Provide the [x, y] coordinate of the cell's center where the given text is located.  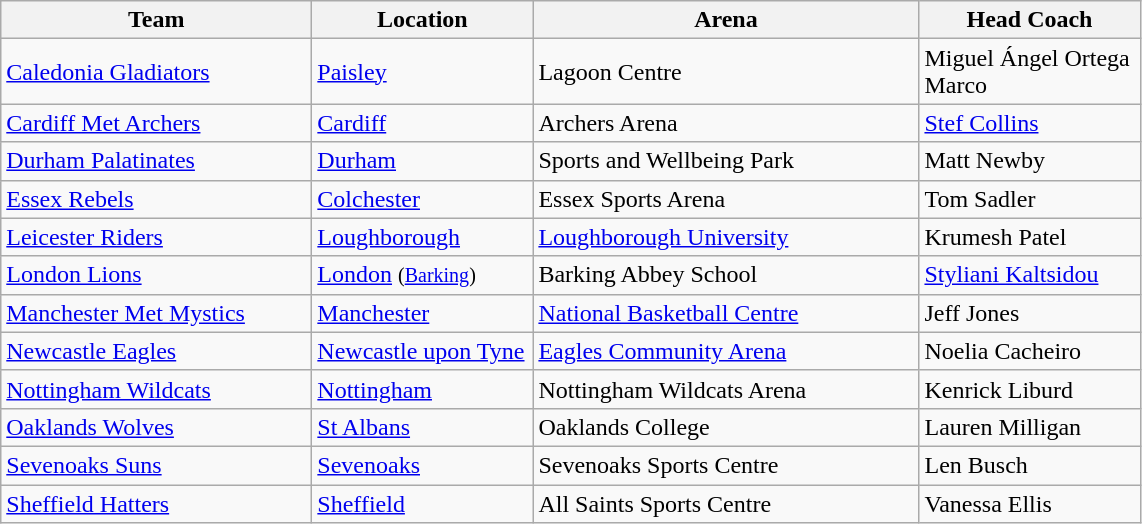
London (Barking) [422, 275]
Newcastle Eagles [156, 351]
Paisley [422, 72]
Sevenoaks Suns [156, 465]
Styliani Kaltsidou [1030, 275]
National Basketball Centre [726, 313]
Cardiff [422, 123]
Noelia Cacheiro [1030, 351]
Jeff Jones [1030, 313]
Sevenoaks Sports Centre [726, 465]
Caledonia Gladiators [156, 72]
Sevenoaks [422, 465]
Sheffield Hatters [156, 503]
Durham Palatinates [156, 161]
Oaklands Wolves [156, 427]
Essex Sports Arena [726, 199]
Miguel Ángel Ortega Marco [1030, 72]
Newcastle upon Tyne [422, 351]
Barking Abbey School [726, 275]
Manchester Met Mystics [156, 313]
Head Coach [1030, 20]
Nottingham Wildcats Arena [726, 389]
Sheffield [422, 503]
Lagoon Centre [726, 72]
London Lions [156, 275]
Krumesh Patel [1030, 237]
Eagles Community Arena [726, 351]
Nottingham [422, 389]
Archers Arena [726, 123]
Matt Newby [1030, 161]
All Saints Sports Centre [726, 503]
St Albans [422, 427]
Cardiff Met Archers [156, 123]
Sports and Wellbeing Park [726, 161]
Nottingham Wildcats [156, 389]
Stef Collins [1030, 123]
Loughborough University [726, 237]
Oaklands College [726, 427]
Leicester Riders [156, 237]
Durham [422, 161]
Kenrick Liburd [1030, 389]
Arena [726, 20]
Manchester [422, 313]
Tom Sadler [1030, 199]
Team [156, 20]
Location [422, 20]
Essex Rebels [156, 199]
Vanessa Ellis [1030, 503]
Loughborough [422, 237]
Lauren Milligan [1030, 427]
Len Busch [1030, 465]
Colchester [422, 199]
